Find where the given text appears and provide that cell's center as [x, y] coordinate. 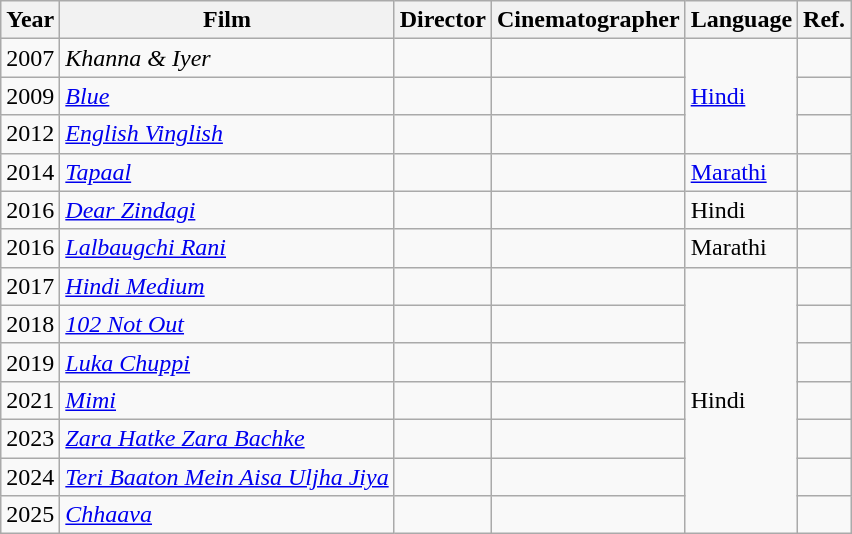
2019 [30, 362]
Zara Hatke Zara Bachke [227, 438]
2017 [30, 286]
Chhaava [227, 515]
Luka Chuppi [227, 362]
Hindi Medium [227, 286]
Language [741, 20]
Teri Baaton Mein Aisa Uljha Jiya [227, 477]
Blue [227, 96]
Ref. [824, 20]
102 Not Out [227, 324]
2012 [30, 134]
Year [30, 20]
2021 [30, 400]
2007 [30, 58]
Cinematographer [588, 20]
Director [442, 20]
Dear Zindagi [227, 210]
Khanna & Iyer [227, 58]
2025 [30, 515]
2023 [30, 438]
2009 [30, 96]
Tapaal [227, 172]
Lalbaugchi Rani [227, 248]
English Vinglish [227, 134]
2014 [30, 172]
2024 [30, 477]
Mimi [227, 400]
2018 [30, 324]
Film [227, 20]
